Detect which cell encompasses the target text, then output its [X, Y] center coordinate. 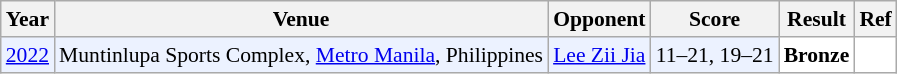
Result [817, 19]
Opponent [600, 19]
Muntinlupa Sports Complex, Metro Manila, Philippines [301, 55]
11–21, 19–21 [715, 55]
Year [28, 19]
Ref [875, 19]
Bronze [817, 55]
Venue [301, 19]
Lee Zii Jia [600, 55]
2022 [28, 55]
Score [715, 19]
